Identify which cell holds the provided text, then report its (X, Y) central coordinate. 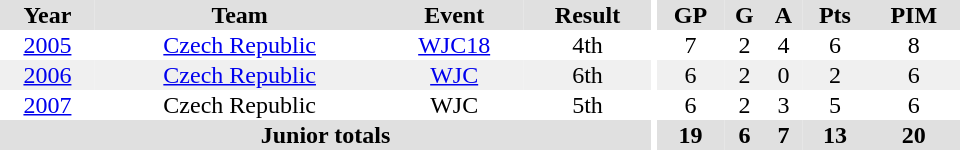
Year (48, 15)
3 (784, 105)
4th (588, 45)
2005 (48, 45)
Event (454, 15)
G (744, 15)
20 (914, 135)
Junior totals (326, 135)
2006 (48, 75)
A (784, 15)
6th (588, 75)
0 (784, 75)
Result (588, 15)
13 (834, 135)
PIM (914, 15)
4 (784, 45)
5 (834, 105)
GP (691, 15)
Team (240, 15)
8 (914, 45)
2007 (48, 105)
19 (691, 135)
Pts (834, 15)
WJC18 (454, 45)
5th (588, 105)
